Find where the given text appears and provide that cell's center as (x, y) coordinate. 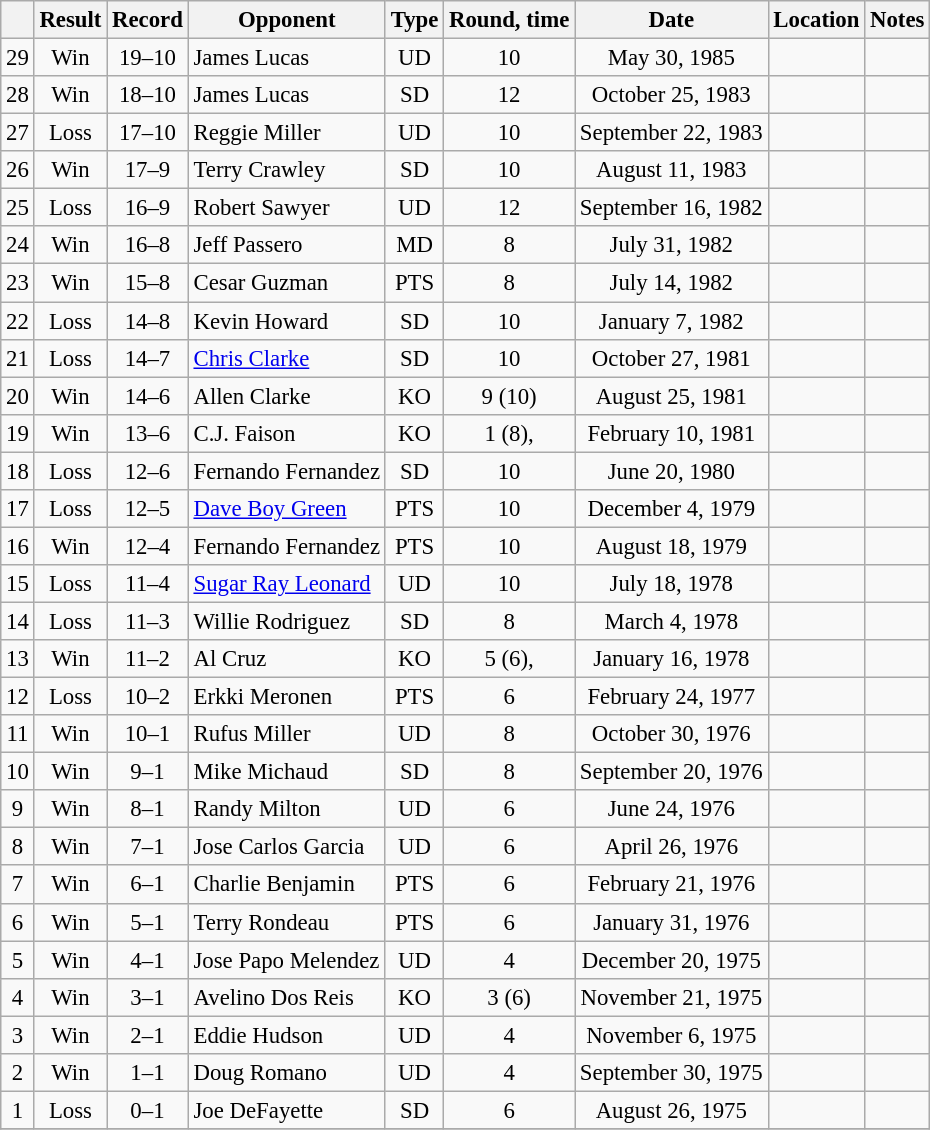
14–7 (148, 358)
Allen Clarke (286, 396)
0–1 (148, 1110)
November 6, 1975 (672, 1035)
April 26, 1976 (672, 847)
21 (18, 358)
13 (18, 659)
February 21, 1976 (672, 885)
Al Cruz (286, 659)
August 25, 1981 (672, 396)
9–1 (148, 772)
14 (18, 621)
Avelino Dos Reis (286, 997)
Jose Carlos Garcia (286, 847)
17 (18, 509)
3 (18, 1035)
22 (18, 321)
Dave Boy Green (286, 509)
4–1 (148, 960)
Opponent (286, 20)
12–4 (148, 546)
September 22, 1983 (672, 133)
11 (18, 734)
16 (18, 546)
Doug Romano (286, 1073)
23 (18, 283)
Round, time (510, 20)
3–1 (148, 997)
October 25, 1983 (672, 95)
Randy Milton (286, 809)
June 20, 1980 (672, 471)
15 (18, 584)
August 18, 1979 (672, 546)
Sugar Ray Leonard (286, 584)
27 (18, 133)
June 24, 1976 (672, 809)
10–2 (148, 697)
Terry Crawley (286, 170)
Erkki Meronen (286, 697)
15–8 (148, 283)
January 7, 1982 (672, 321)
17–10 (148, 133)
November 21, 1975 (672, 997)
14–8 (148, 321)
24 (18, 245)
1–1 (148, 1073)
January 31, 1976 (672, 922)
12–6 (148, 471)
12–5 (148, 509)
Location (816, 20)
9 (10) (510, 396)
Jeff Passero (286, 245)
Reggie Miller (286, 133)
5–1 (148, 922)
March 4, 1978 (672, 621)
July 14, 1982 (672, 283)
3 (6) (510, 997)
Jose Papo Melendez (286, 960)
July 31, 1982 (672, 245)
Willie Rodriguez (286, 621)
Charlie Benjamin (286, 885)
October 27, 1981 (672, 358)
1 (18, 1110)
Cesar Guzman (286, 283)
Chris Clarke (286, 358)
Date (672, 20)
2 (18, 1073)
14–6 (148, 396)
19 (18, 433)
Mike Michaud (286, 772)
Robert Sawyer (286, 208)
18–10 (148, 95)
11–4 (148, 584)
7 (18, 885)
Joe DeFayette (286, 1110)
16–8 (148, 245)
7–1 (148, 847)
5 (6), (510, 659)
Terry Rondeau (286, 922)
Result (70, 20)
20 (18, 396)
C.J. Faison (286, 433)
26 (18, 170)
13–6 (148, 433)
August 26, 1975 (672, 1110)
16–9 (148, 208)
October 30, 1976 (672, 734)
February 24, 1977 (672, 697)
September 20, 1976 (672, 772)
MD (414, 245)
Kevin Howard (286, 321)
September 16, 1982 (672, 208)
19–10 (148, 58)
December 4, 1979 (672, 509)
29 (18, 58)
Eddie Hudson (286, 1035)
8–1 (148, 809)
18 (18, 471)
17–9 (148, 170)
May 30, 1985 (672, 58)
Rufus Miller (286, 734)
25 (18, 208)
January 16, 1978 (672, 659)
August 11, 1983 (672, 170)
February 10, 1981 (672, 433)
July 18, 1978 (672, 584)
5 (18, 960)
Notes (898, 20)
2–1 (148, 1035)
Type (414, 20)
December 20, 1975 (672, 960)
9 (18, 809)
28 (18, 95)
1 (8), (510, 433)
September 30, 1975 (672, 1073)
Record (148, 20)
6–1 (148, 885)
11–2 (148, 659)
11–3 (148, 621)
10–1 (148, 734)
